Provide the (X, Y) coordinate of the cell's center where the given text is located.  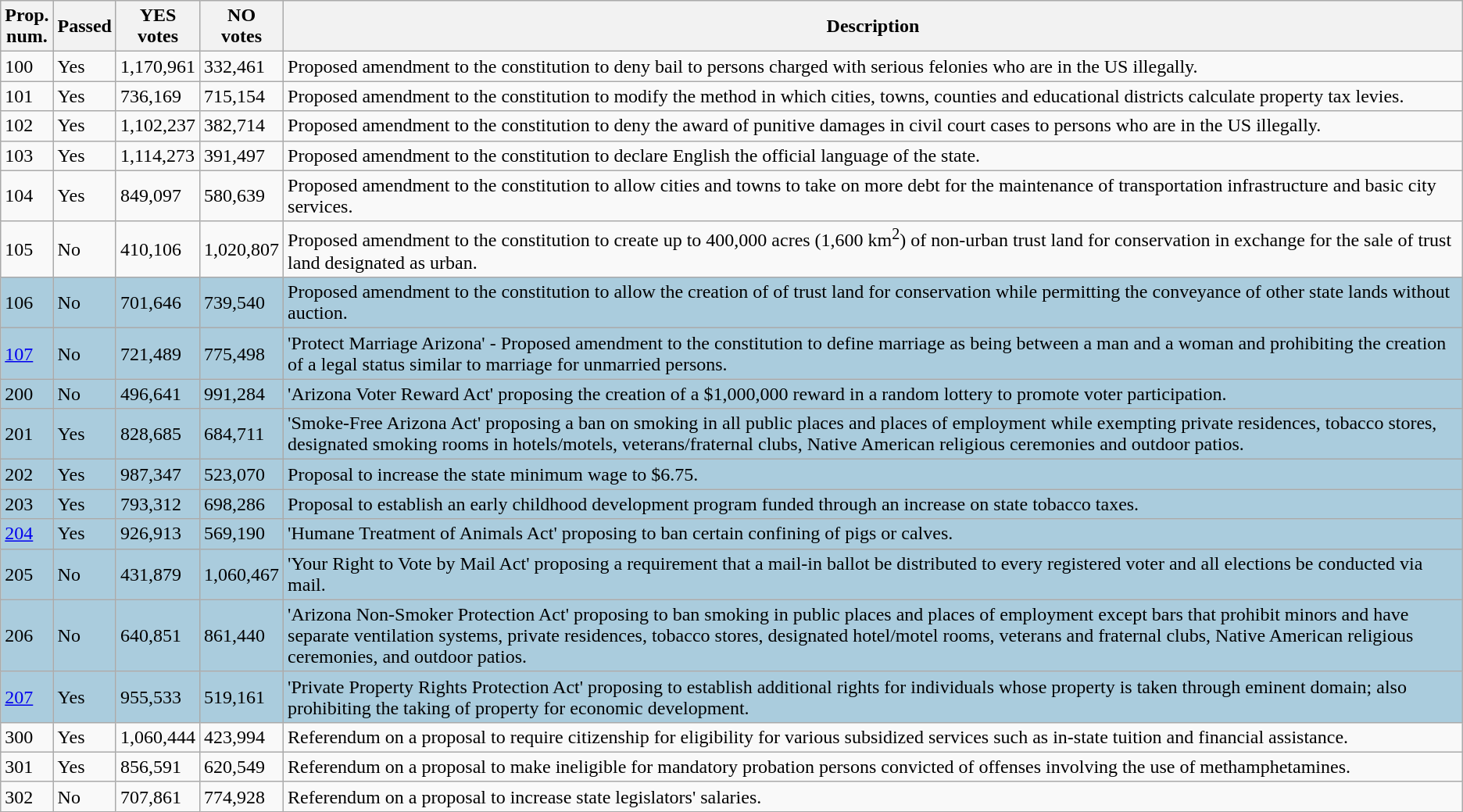
701,646 (158, 303)
Referendum on a proposal to make ineligible for mandatory probation persons convicted of offenses involving the use of methamphetamines. (874, 767)
301 (27, 767)
849,097 (158, 195)
104 (27, 195)
955,533 (158, 697)
496,641 (158, 394)
793,312 (158, 504)
102 (27, 126)
721,489 (158, 353)
205 (27, 574)
'Humane Treatment of Animals Act' proposing to ban certain confining of pigs or calves. (874, 534)
NOvotes (242, 27)
207 (27, 697)
391,497 (242, 156)
YESvotes (158, 27)
Proposed amendment to the constitution to modify the method in which cities, towns, counties and educational districts calculate property tax levies. (874, 96)
861,440 (242, 635)
569,190 (242, 534)
203 (27, 504)
519,161 (242, 697)
Description (874, 27)
1,114,273 (158, 156)
775,498 (242, 353)
Proposal to increase the state minimum wage to $6.75. (874, 474)
332,461 (242, 66)
828,685 (158, 435)
523,070 (242, 474)
987,347 (158, 474)
684,711 (242, 435)
1,170,961 (158, 66)
856,591 (158, 767)
103 (27, 156)
431,879 (158, 574)
106 (27, 303)
302 (27, 796)
206 (27, 635)
382,714 (242, 126)
107 (27, 353)
1,060,444 (158, 737)
Referendum on a proposal to require citizenship for eligibility for various subsidized services such as in-state tuition and financial assistance. (874, 737)
1,060,467 (242, 574)
580,639 (242, 195)
736,169 (158, 96)
'Arizona Voter Reward Act' proposing the creation of a $1,000,000 reward in a random lottery to promote voter participation. (874, 394)
Referendum on a proposal to increase state legislators' salaries. (874, 796)
101 (27, 96)
Prop.num. (27, 27)
620,549 (242, 767)
739,540 (242, 303)
Proposed amendment to the constitution to deny the award of punitive damages in civil court cases to persons who are in the US illegally. (874, 126)
640,851 (158, 635)
Proposed amendment to the constitution to deny bail to persons charged with serious felonies who are in the US illegally. (874, 66)
105 (27, 249)
100 (27, 66)
774,928 (242, 796)
200 (27, 394)
1,020,807 (242, 249)
202 (27, 474)
707,861 (158, 796)
698,286 (242, 504)
991,284 (242, 394)
Proposed amendment to the constitution to declare English the official language of the state. (874, 156)
201 (27, 435)
Proposal to establish an early childhood development program funded through an increase on state tobacco taxes. (874, 504)
204 (27, 534)
926,913 (158, 534)
715,154 (242, 96)
Passed (84, 27)
410,106 (158, 249)
423,994 (242, 737)
300 (27, 737)
1,102,237 (158, 126)
